Provide the [x, y] coordinate of the cell's center where the given text is located.  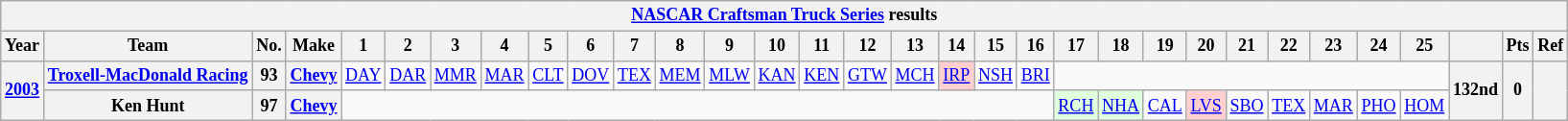
2 [409, 46]
19 [1164, 46]
8 [680, 46]
2003 [23, 90]
Pts [1517, 46]
Make [314, 46]
CLT [549, 75]
DAY [363, 75]
10 [777, 46]
15 [995, 46]
22 [1289, 46]
DOV [591, 75]
17 [1076, 46]
IRP [957, 75]
1 [363, 46]
MEM [680, 75]
Ref [1551, 46]
13 [915, 46]
Ken Hunt [148, 106]
14 [957, 46]
16 [1036, 46]
132nd [1476, 90]
Team [148, 46]
21 [1247, 46]
GTW [868, 75]
SBO [1247, 106]
NASCAR Craftsman Truck Series results [784, 15]
PHO [1379, 106]
KAN [777, 75]
NHA [1121, 106]
97 [269, 106]
MLW [729, 75]
11 [822, 46]
93 [269, 75]
Troxell-MacDonald Racing [148, 75]
DAR [409, 75]
18 [1121, 46]
MCH [915, 75]
LVS [1206, 106]
7 [635, 46]
NSH [995, 75]
MMR [455, 75]
No. [269, 46]
0 [1517, 90]
5 [549, 46]
4 [504, 46]
KEN [822, 75]
24 [1379, 46]
3 [455, 46]
RCH [1076, 106]
9 [729, 46]
BRI [1036, 75]
CAL [1164, 106]
20 [1206, 46]
6 [591, 46]
HOM [1425, 106]
Year [23, 46]
23 [1333, 46]
12 [868, 46]
25 [1425, 46]
